For the text-containing cell, return its midpoint in [X, Y] coordinate format. 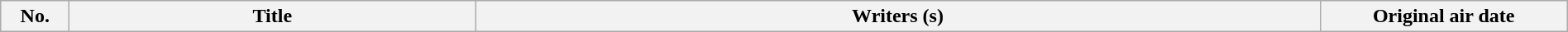
No. [35, 16]
Title [273, 16]
Original air date [1444, 16]
Writers (s) [898, 16]
